Capture the cell that displays the provided text and extract its (x, y) central coordinate. 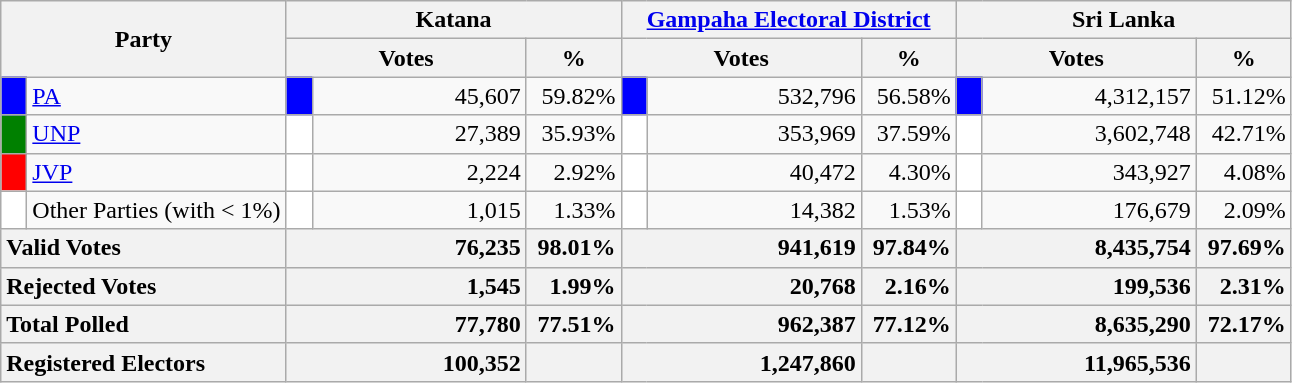
4.30% (908, 172)
532,796 (754, 96)
Other Parties (with < 1%) (156, 210)
Party (144, 39)
343,927 (1089, 172)
2.09% (1244, 210)
97.69% (1244, 248)
77,780 (406, 324)
1.99% (574, 286)
45,607 (419, 96)
UNP (156, 134)
JVP (156, 172)
Gampaha Electoral District (788, 20)
42.71% (1244, 134)
77.51% (574, 324)
72.17% (1244, 324)
14,382 (754, 210)
27,389 (419, 134)
353,969 (754, 134)
Sri Lanka (1124, 20)
77.12% (908, 324)
176,679 (1089, 210)
51.12% (1244, 96)
1,545 (406, 286)
1.33% (574, 210)
Valid Votes (144, 248)
97.84% (908, 248)
962,387 (741, 324)
PA (156, 96)
4,312,157 (1089, 96)
1,247,860 (741, 362)
2.92% (574, 172)
11,965,536 (1076, 362)
20,768 (741, 286)
37.59% (908, 134)
Total Polled (144, 324)
35.93% (574, 134)
Katana (454, 20)
941,619 (741, 248)
40,472 (754, 172)
98.01% (574, 248)
1,015 (419, 210)
3,602,748 (1089, 134)
Rejected Votes (144, 286)
199,536 (1076, 286)
100,352 (406, 362)
Registered Electors (144, 362)
76,235 (406, 248)
1.53% (908, 210)
59.82% (574, 96)
2.31% (1244, 286)
8,435,754 (1076, 248)
2.16% (908, 286)
56.58% (908, 96)
2,224 (419, 172)
4.08% (1244, 172)
8,635,290 (1076, 324)
